Search for the cell housing the specified text and yield its (X, Y) center coordinate. 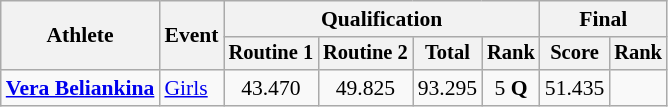
Total (448, 54)
Final (604, 19)
5 Q (511, 88)
93.295 (448, 88)
49.825 (366, 88)
Event (191, 36)
Qualification (382, 19)
51.435 (574, 88)
Vera Beliankina (80, 88)
Routine 1 (272, 54)
43.470 (272, 88)
Routine 2 (366, 54)
Athlete (80, 36)
Score (574, 54)
Girls (191, 88)
